Output the (X, Y) coordinate of the center of the cell containing the given text.  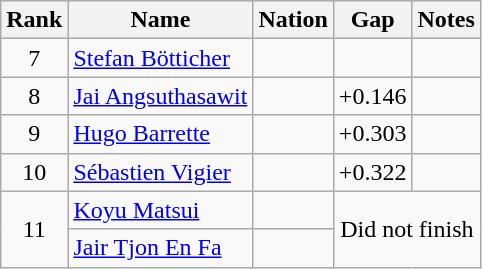
9 (34, 134)
Jai Angsuthasawit (160, 96)
Jair Tjon En Fa (160, 248)
+0.303 (372, 134)
Hugo Barrette (160, 134)
Stefan Bötticher (160, 58)
8 (34, 96)
Gap (372, 20)
+0.146 (372, 96)
7 (34, 58)
11 (34, 229)
Rank (34, 20)
Name (160, 20)
Notes (446, 20)
Did not finish (406, 229)
Nation (293, 20)
+0.322 (372, 172)
Sébastien Vigier (160, 172)
10 (34, 172)
Koyu Matsui (160, 210)
